Search for the cell housing the specified text and yield its [X, Y] center coordinate. 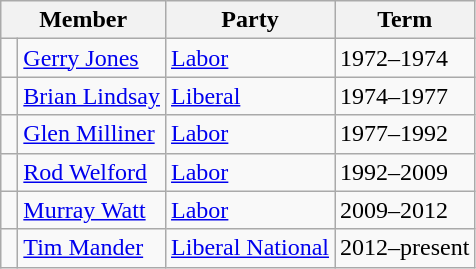
Term [405, 20]
2009–2012 [405, 210]
2012–present [405, 248]
1974–1977 [405, 96]
Rod Welford [92, 172]
Liberal [250, 96]
Glen Milliner [92, 134]
Member [84, 20]
Party [250, 20]
Brian Lindsay [92, 96]
1977–1992 [405, 134]
Tim Mander [92, 248]
1992–2009 [405, 172]
Liberal National [250, 248]
Gerry Jones [92, 58]
Murray Watt [92, 210]
1972–1974 [405, 58]
